Return the [x, y] coordinate for the center point of the cell that contains the specified text.  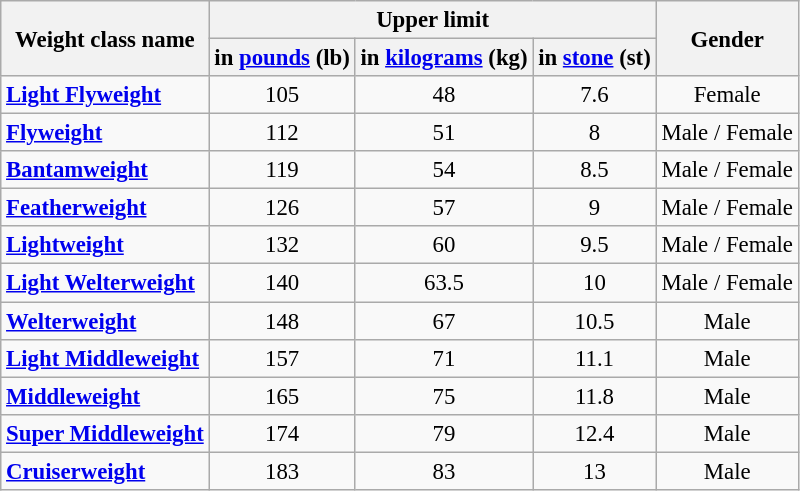
67 [444, 321]
11.1 [594, 358]
8 [594, 133]
Gender [727, 38]
148 [282, 321]
7.6 [594, 95]
in stone (st) [594, 58]
Light Welterweight [105, 283]
Lightweight [105, 245]
Upper limit [432, 20]
63.5 [444, 283]
Super Middleweight [105, 433]
in pounds (lb) [282, 58]
48 [444, 95]
174 [282, 433]
Female [727, 95]
119 [282, 170]
Light Flyweight [105, 95]
Bantamweight [105, 170]
140 [282, 283]
10 [594, 283]
Middleweight [105, 396]
9 [594, 208]
Featherweight [105, 208]
126 [282, 208]
57 [444, 208]
13 [594, 471]
112 [282, 133]
Flyweight [105, 133]
75 [444, 396]
132 [282, 245]
51 [444, 133]
157 [282, 358]
10.5 [594, 321]
165 [282, 396]
54 [444, 170]
8.5 [594, 170]
105 [282, 95]
11.8 [594, 396]
9.5 [594, 245]
Welterweight [105, 321]
60 [444, 245]
12.4 [594, 433]
Cruiserweight [105, 471]
83 [444, 471]
Weight class name [105, 38]
71 [444, 358]
in kilograms (kg) [444, 58]
79 [444, 433]
Light Middleweight [105, 358]
183 [282, 471]
